Detect which cell encompasses the target text, then output its [x, y] center coordinate. 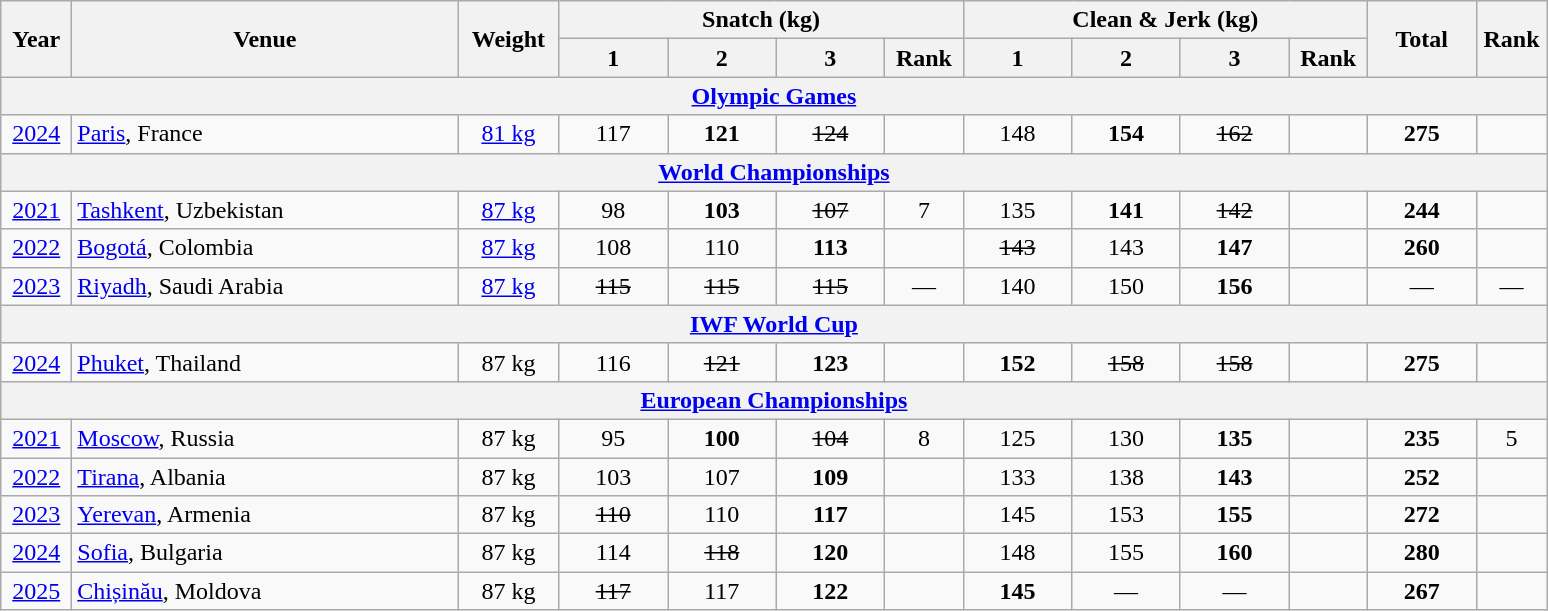
95 [614, 438]
Yerevan, Armenia [265, 515]
Total [1422, 39]
2025 [36, 591]
150 [1126, 286]
118 [722, 553]
152 [1018, 362]
Snatch (kg) [761, 20]
280 [1422, 553]
140 [1018, 286]
Phuket, Thailand [265, 362]
244 [1422, 210]
252 [1422, 477]
Venue [265, 39]
Chișinău, Moldova [265, 591]
8 [924, 438]
Bogotá, Colombia [265, 248]
154 [1126, 134]
260 [1422, 248]
World Championships [774, 172]
122 [830, 591]
142 [1234, 210]
114 [614, 553]
104 [830, 438]
Tashkent, Uzbekistan [265, 210]
IWF World Cup [774, 324]
108 [614, 248]
141 [1126, 210]
160 [1234, 553]
109 [830, 477]
Weight [508, 39]
124 [830, 134]
147 [1234, 248]
156 [1234, 286]
Riyadh, Saudi Arabia [265, 286]
Clean & Jerk (kg) [1165, 20]
100 [722, 438]
130 [1126, 438]
235 [1422, 438]
European Championships [774, 400]
267 [1422, 591]
113 [830, 248]
7 [924, 210]
133 [1018, 477]
162 [1234, 134]
Moscow, Russia [265, 438]
138 [1126, 477]
125 [1018, 438]
Tirana, Albania [265, 477]
5 [1512, 438]
116 [614, 362]
120 [830, 553]
Sofia, Bulgaria [265, 553]
Olympic Games [774, 96]
153 [1126, 515]
272 [1422, 515]
123 [830, 362]
Paris, France [265, 134]
Year [36, 39]
81 kg [508, 134]
98 [614, 210]
